Scan for the cell matching the given text and deliver its (X, Y) coordinate at center. 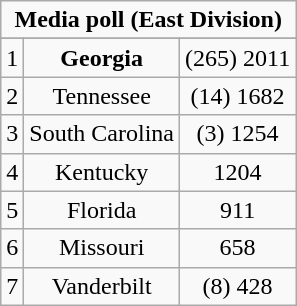
(3) 1254 (238, 134)
Vanderbilt (102, 286)
3 (12, 134)
5 (12, 210)
658 (238, 248)
1 (12, 58)
(8) 428 (238, 286)
Missouri (102, 248)
(14) 1682 (238, 96)
7 (12, 286)
South Carolina (102, 134)
Florida (102, 210)
Georgia (102, 58)
4 (12, 172)
(265) 2011 (238, 58)
Media poll (East Division) (148, 20)
1204 (238, 172)
Kentucky (102, 172)
Tennessee (102, 96)
2 (12, 96)
911 (238, 210)
6 (12, 248)
